Find where the given text appears and provide that cell's center as (X, Y) coordinate. 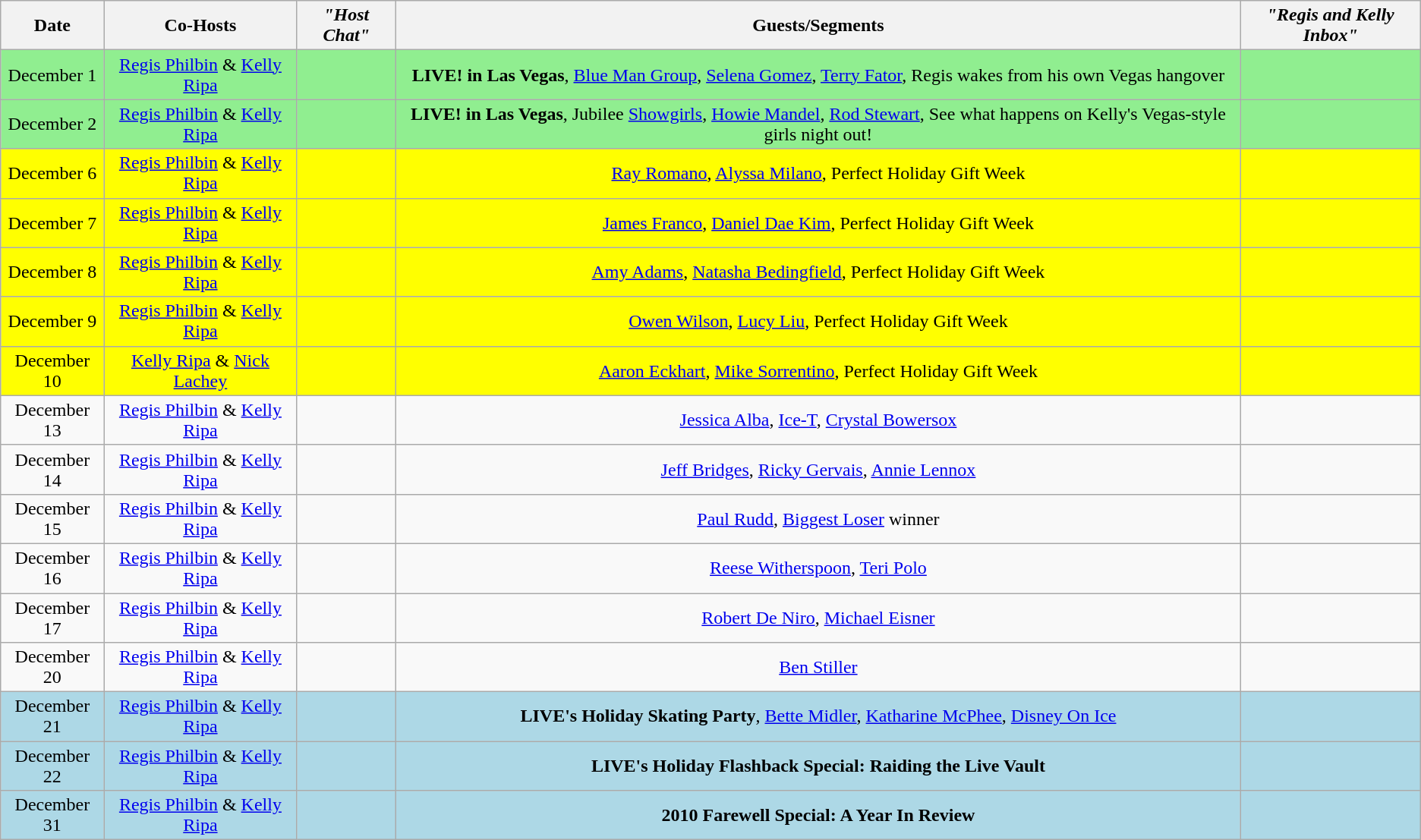
December 20 (52, 668)
Co-Hosts (200, 26)
December 14 (52, 469)
December 15 (52, 519)
December 10 (52, 370)
December 9 (52, 322)
LIVE's Holiday Flashback Special: Raiding the Live Vault (818, 766)
Paul Rudd, Biggest Loser winner (818, 519)
Ben Stiller (818, 668)
Ray Romano, Alyssa Milano, Perfect Holiday Gift Week (818, 173)
Guests/Segments (818, 26)
December 22 (52, 766)
"Regis and Kelly Inbox" (1330, 26)
2010 Farewell Special: A Year In Review (818, 815)
Amy Adams, Natasha Bedingfield, Perfect Holiday Gift Week (818, 272)
Aaron Eckhart, Mike Sorrentino, Perfect Holiday Gift Week (818, 370)
Reese Witherspoon, Teri Polo (818, 568)
James Franco, Daniel Dae Kim, Perfect Holiday Gift Week (818, 223)
Date (52, 26)
LIVE! in Las Vegas, Jubilee Showgirls, Howie Mandel, Rod Stewart, See what happens on Kelly's Vegas-style girls night out! (818, 124)
LIVE's Holiday Skating Party, Bette Midler, Katharine McPhee, Disney On Ice (818, 716)
Robert De Niro, Michael Eisner (818, 618)
Owen Wilson, Lucy Liu, Perfect Holiday Gift Week (818, 322)
December 2 (52, 124)
December 7 (52, 223)
December 31 (52, 815)
December 17 (52, 618)
December 8 (52, 272)
Kelly Ripa & Nick Lachey (200, 370)
December 13 (52, 420)
December 6 (52, 173)
"Host Chat" (346, 26)
December 16 (52, 568)
Jessica Alba, Ice-T, Crystal Bowersox (818, 420)
December 1 (52, 74)
December 21 (52, 716)
LIVE! in Las Vegas, Blue Man Group, Selena Gomez, Terry Fator, Regis wakes from his own Vegas hangover (818, 74)
Jeff Bridges, Ricky Gervais, Annie Lennox (818, 469)
